Output the (X, Y) coordinate of the center of the cell containing the given text.  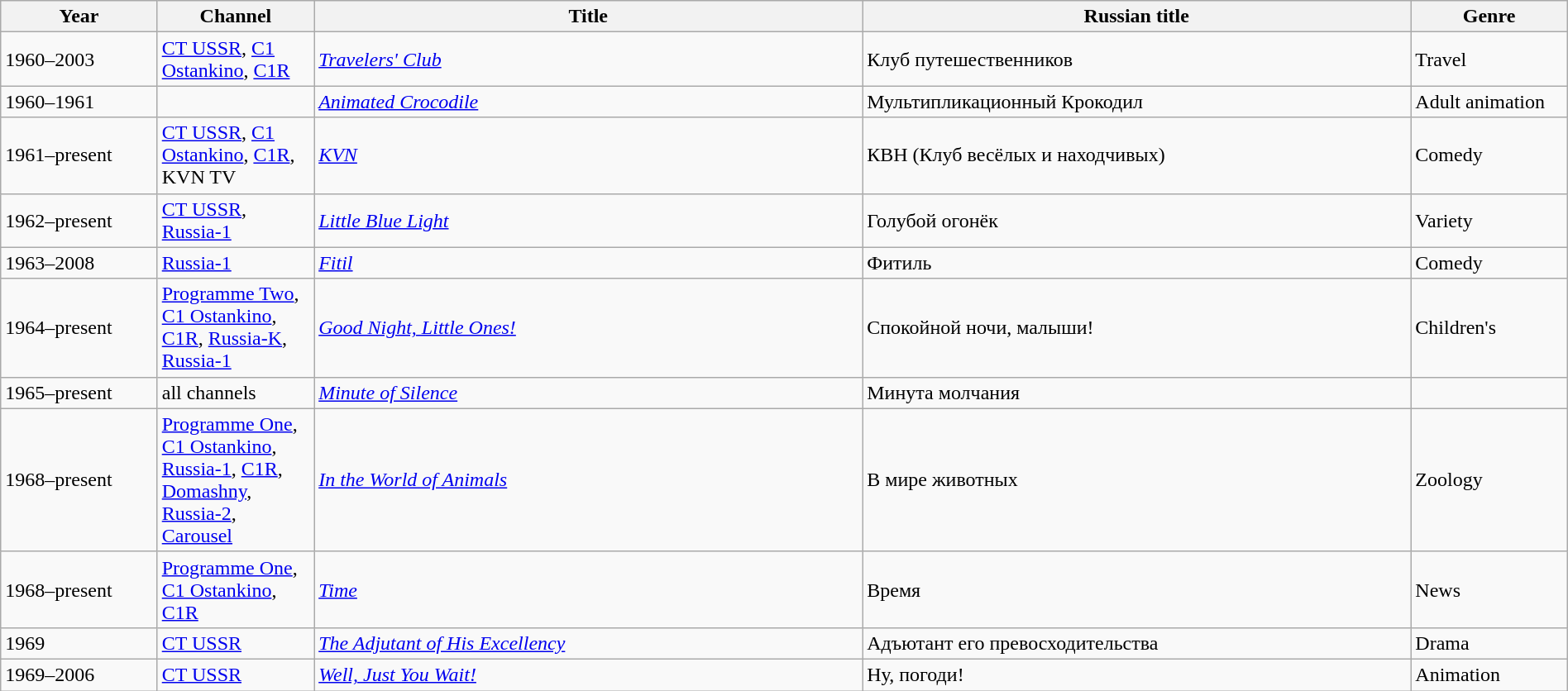
Little Blue Light (589, 220)
News (1489, 589)
КВН (Клуб весёлых и находчивых) (1136, 155)
KVN (589, 155)
Channel (235, 17)
Ну, погоди! (1136, 674)
1969 (79, 643)
Animated Crocodile (589, 102)
Time (589, 589)
Variety (1489, 220)
Well, Just You Wait! (589, 674)
Fitil (589, 263)
Минута молчания (1136, 393)
Good Night, Little Ones! (589, 327)
Время (1136, 589)
Russia-1 (235, 263)
Adult animation (1489, 102)
В мире животных (1136, 479)
1960–2003 (79, 60)
Programme Two, C1 Ostankino, C1R, Russia-K, Russia-1 (235, 327)
Адъютант его превосходительства (1136, 643)
Голубой огонёк (1136, 220)
1965–present (79, 393)
Travelers' Club (589, 60)
CT USSR, C1 Ostankino, C1R, KVN TV (235, 155)
Мультипликационный Крокодил (1136, 102)
Drama (1489, 643)
Children's (1489, 327)
Клуб путешественников (1136, 60)
Programme One, C1 Ostankino, C1R (235, 589)
1961–present (79, 155)
1969–2006 (79, 674)
Minute of Silence (589, 393)
Genre (1489, 17)
CT USSR, Russia-1 (235, 220)
1963–2008 (79, 263)
CT USSR, C1 Ostankino, C1R (235, 60)
Фитиль (1136, 263)
1962–present (79, 220)
Programme One, C1 Ostankino, Russia-1, C1R, Domashny, Russia-2, Carousel (235, 479)
Travel (1489, 60)
Title (589, 17)
Year (79, 17)
Animation (1489, 674)
In the World of Animals (589, 479)
Russian title (1136, 17)
1960–1961 (79, 102)
1964–present (79, 327)
The Adjutant of His Excellency (589, 643)
all channels (235, 393)
Спокойной ночи, малыши! (1136, 327)
Zoology (1489, 479)
